From the cell containing the given text, extract its center point as (x, y) coordinate. 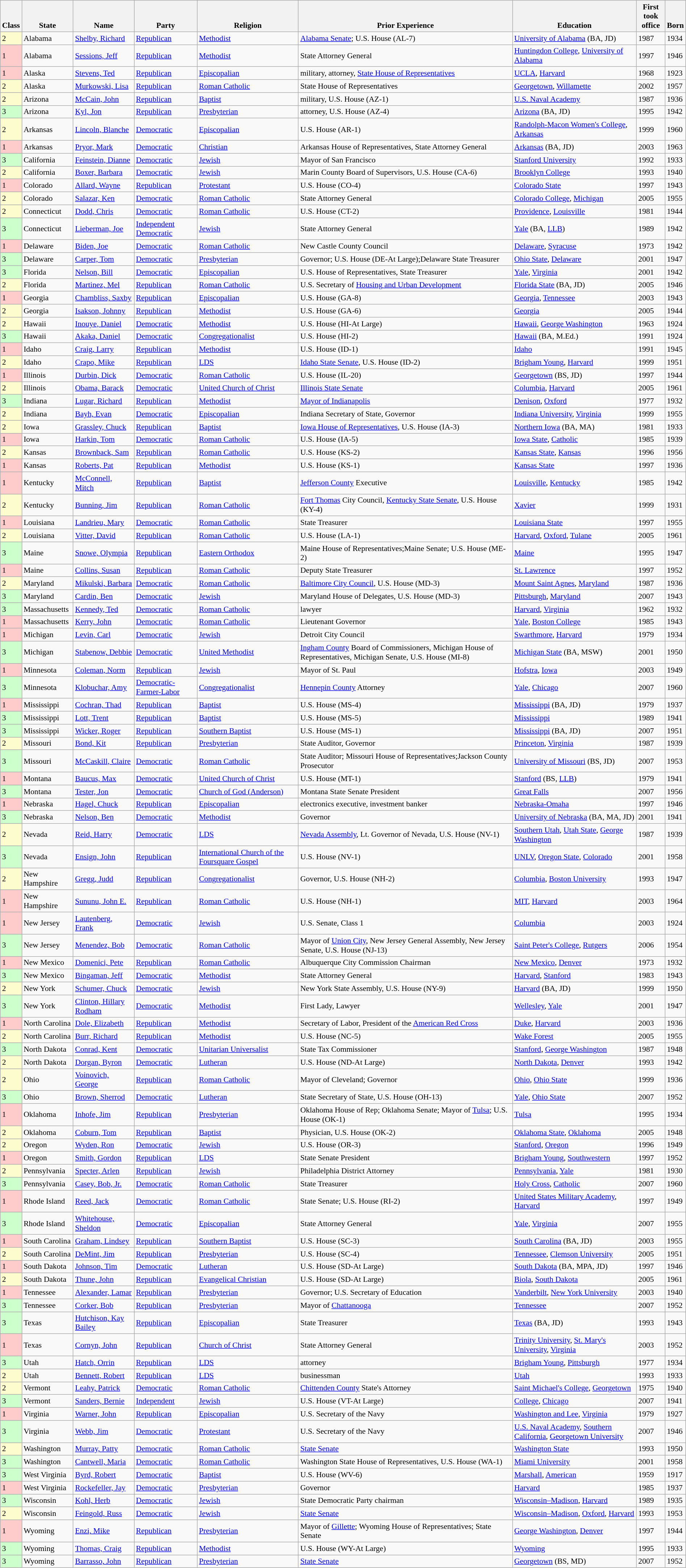
Illinois State Senate (405, 388)
U.S. House (HI-At Large) (405, 324)
Christian (248, 147)
North Dakota, Denver (575, 1062)
Great Falls (575, 792)
Trinity University, St. Mary's University, Virginia (575, 1345)
Alabama Senate; U.S. House (AL-7) (405, 38)
Mayor of Union City, New Jersey General Assembly, New Jersey Senate, U.S. House (NJ-13) (405, 945)
Kerry, John (103, 622)
Inhofe, Jim (103, 1115)
Rockefeller, Jay (103, 1488)
Chambliss, Saxby (103, 298)
Secretary of Labor, President of the American Red Cross (405, 1024)
Marin County Board of Supervisors, U.S. House (CA-6) (405, 173)
Delaware, Syracuse (575, 246)
Mayor of Chattanooga (405, 1305)
Wellesley, Yale (575, 1006)
U.S. House (IL-20) (405, 375)
businessman (405, 1376)
Georgetown (BS, MD) (575, 1561)
Church of God (Anderson) (248, 792)
Lieberman, Joe (103, 229)
Texas (BA, JD) (575, 1323)
New Mexico, Denver (575, 963)
Born (675, 16)
Philadelphia District Attorney (405, 1171)
Louisiana State (575, 523)
State Senate President (405, 1158)
U.S. House (SC-3) (405, 1241)
New York State Assembly, U.S. House (NY-9) (405, 989)
Webb, Jim (103, 1431)
Dodd, Chris (103, 211)
U.S. House (AR-1) (405, 130)
Pryor, Mark (103, 147)
U.S. House (WY-At Large) (405, 1548)
Vanderbilt, New York University (575, 1293)
Sanders, Bernie (103, 1401)
U.S. House (NV-1) (405, 857)
Governor; U.S. Secretary of Education (405, 1293)
1917 (675, 1475)
Physician, U.S. House (OK-2) (405, 1132)
United Methodist (248, 653)
military, attorney, State House of Representatives (405, 73)
Independent (166, 1401)
Deputy State Treasurer (405, 571)
U.S. House (OR-3) (405, 1145)
Independent Democratic (166, 229)
Bond, Kit (103, 743)
Huntingdon College, University of Alabama (575, 56)
1983 (651, 976)
Baucus, Max (103, 779)
Duke, Harvard (575, 1024)
Randolph-Macon Women's College, Arkansas (575, 130)
Unitarian Universalist (248, 1050)
Iowa State, Catholic (575, 440)
Providence, Louisville (575, 211)
U.S. Naval Academy, Southern California, Georgetown University (575, 1431)
Landrieu, Mary (103, 523)
1923 (675, 73)
Biola, South Dakota (575, 1280)
Grassley, Chuck (103, 427)
Cochran, Thad (103, 705)
Isakson, Johnny (103, 311)
Class (11, 16)
Governor; U.S. House (DE-At Large);Delaware State Treasurer (405, 259)
Oklahoma House of Rep; Oklahoma Senate; Mayor of Tulsa; U.S. House (OK-1) (405, 1115)
First tookoffice (651, 16)
Holy Cross, Catholic (575, 1184)
U.S. House (IA-5) (405, 440)
U.S. House (CO-4) (405, 186)
U.S. House (SC-4) (405, 1254)
Mayor of San Francisco (405, 160)
Feingold, Russ (103, 1514)
Coburn, Tom (103, 1132)
Wyden, Ron (103, 1145)
Brigham Young, Pittsburgh (575, 1363)
2006 (651, 945)
Education (575, 16)
Prior Experience (405, 16)
Arizona (BA, JD) (575, 112)
Harvard, Oxford, Tulane (575, 535)
1931 (675, 505)
McCain, John (103, 99)
University of Alabama (BA, JD) (575, 38)
U.S. House (VT-At Large) (405, 1401)
MIT, Harvard (575, 901)
Leahy, Patrick (103, 1388)
Thune, John (103, 1280)
Enzi, Mike (103, 1531)
U.S. House (KS-2) (405, 453)
Obama, Barack (103, 388)
Mount Saint Agnes, Maryland (575, 584)
International Church of the Foursquare Gospel (248, 857)
Xavier (575, 505)
Colorado State (575, 186)
Cardin, Ben (103, 596)
Michigan State (BA, MSW) (575, 653)
U.S. House (GA-8) (405, 298)
Princeton, Virginia (575, 743)
Kennedy, Ted (103, 609)
University of Nebraska (BA, MA, JD) (575, 817)
Martinez, Mel (103, 285)
Stabenow, Debbie (103, 653)
Bingaman, Jeff (103, 976)
Graham, Lindsey (103, 1241)
Tennessee, Clemson University (575, 1254)
Cantwell, Maria (103, 1462)
Kohl, Herb (103, 1501)
State Senate; U.S. House (RI-2) (405, 1201)
Barrasso, John (103, 1561)
St. Lawrence (575, 571)
Hutchison, Kay Bailey (103, 1323)
Lugar, Richard (103, 401)
Domenici, Pete (103, 963)
Party (166, 16)
Voinovich, George (103, 1080)
State House of Representatives (405, 86)
1930 (675, 1171)
Governor, U.S. House (NH-2) (405, 879)
U.S. Secretary of Housing and Urban Development (405, 285)
Brigham Young, Southwestern (575, 1158)
George Washington, Denver (575, 1531)
Louisville, Kentucky (575, 483)
Stanford, Oregon (575, 1145)
Mayor of Gillette; Wyoming House of Representatives; State Senate (405, 1531)
Casey, Bob, Jr. (103, 1184)
Sununu, John E. (103, 901)
Corker, Bob (103, 1305)
U.S. House (ID-1) (405, 349)
U.S. House (NH-1) (405, 901)
Carper, Tom (103, 259)
U.S. House (WV-6) (405, 1475)
Columbia, Harvard (575, 388)
U.S. House (GA-6) (405, 311)
attorney (405, 1363)
Johnson, Tim (103, 1267)
Georgia, Tennessee (575, 298)
Specter, Arlen (103, 1171)
Jefferson County Executive (405, 483)
Lieutenant Governor (405, 622)
Bayh, Evan (103, 414)
U.S. House (MS-1) (405, 731)
UCLA, Harvard (575, 73)
Church of Christ (248, 1345)
U.S. House (MT-1) (405, 779)
Swarthmore, Harvard (575, 635)
McConnell, Mitch (103, 483)
1968 (651, 73)
Saint Michael's College, Georgetown (575, 1388)
Tester, Jon (103, 792)
State Secretary of State, U.S. House (OH-13) (405, 1097)
Warner, John (103, 1414)
Thomas, Craig (103, 1548)
lawyer (405, 609)
Shelby, Richard (103, 38)
Washington and Lee, Virginia (575, 1414)
Wisconsin–Madison, Oxford, Harvard (575, 1514)
Denison, Oxford (575, 401)
Allard, Wayne (103, 186)
Vitter, David (103, 535)
Cornyn, John (103, 1345)
Coleman, Norm (103, 670)
Florida State (BA, JD) (575, 285)
Reed, Jack (103, 1201)
Byrd, Robert (103, 1475)
Wisconsin–Madison, Harvard (575, 1501)
Dole, Elizabeth (103, 1024)
Nevada Assembly, Lt. Governor of Nevada, U.S. House (NV-1) (405, 835)
Craig, Larry (103, 349)
Indiana University, Virginia (575, 414)
Brownback, Sam (103, 453)
Nelson, Bill (103, 272)
Hagel, Chuck (103, 804)
electronics executive, investment banker (405, 804)
Indiana Secretary of State, Governor (405, 414)
Salazar, Ken (103, 199)
1964 (675, 901)
Georgetown, Willamette (575, 86)
1935 (675, 1501)
Tulsa (575, 1115)
Religion (248, 16)
Wicker, Roger (103, 731)
Yale, Chicago (575, 687)
Colorado College, Michigan (575, 199)
Boxer, Barbara (103, 173)
1954 (675, 945)
Hennepin County Attorney (405, 687)
Mayor of St. Paul (405, 670)
Sessions, Jeff (103, 56)
Democratic-Farmer-Labor (166, 687)
1962 (651, 609)
U.S. House (CT-2) (405, 211)
Brown, Sherrod (103, 1097)
Montana State Senate President (405, 792)
Snowe, Olympia (103, 553)
U.S. House (MS-5) (405, 718)
Collins, Susan (103, 571)
Washington State House of Representatives, U.S. House (WA-1) (405, 1462)
Stanford (BS, LLB) (575, 779)
New Castle County Council (405, 246)
1957 (675, 86)
Nelson, Ben (103, 817)
State (47, 16)
Pennsylvania, Yale (575, 1171)
Harkin, Tom (103, 440)
1945 (675, 349)
Harvard, Stanford (575, 976)
Mayor of Indianapolis (405, 401)
South Dakota (BA, MPA, JD) (575, 1267)
Ohio State, Delaware (575, 259)
Baltimore City Council, U.S. House (MD-3) (405, 584)
United States Military Academy, Harvard (575, 1201)
Burr, Richard (103, 1037)
Stanford, George Washington (575, 1050)
Hofstra, Iowa (575, 670)
Inouye, Daniel (103, 324)
McCaskill, Claire (103, 761)
Wake Forest (575, 1037)
U.S. House (LA-1) (405, 535)
Nebraska-Omaha (575, 804)
Maryland House of Delegates, U.S. House (MD-3) (405, 596)
Evangelical Christian (248, 1280)
Klobuchar, Amy (103, 687)
Bennett, Robert (103, 1376)
South Carolina (BA, JD) (575, 1241)
Yale (BA, LLB) (575, 229)
Hawaii (BA, M.Ed.) (575, 336)
Iowa House of Representatives, U.S. House (IA-3) (405, 427)
Ingham County Board of Commissioners, Michigan House of Representatives, Michigan Senate, U.S. House (MI-8) (405, 653)
Fort Thomas City Council, Kentucky State Senate, U.S. House (KY-4) (405, 505)
Northern Iowa (BA, MA) (575, 427)
DeMint, Jim (103, 1254)
Lott, Trent (103, 718)
Arkansas House of Representatives, State Attorney General (405, 147)
attorney, U.S. House (AZ-4) (405, 112)
Saint Peter's College, Rutgers (575, 945)
Stanford University (575, 160)
Yale, Boston College (575, 622)
Murkowski, Lisa (103, 86)
Lincoln, Blanche (103, 130)
Clinton, Hillary Rodham (103, 1006)
Mikulski, Barbara (103, 584)
Murray, Patty (103, 1449)
U.S. House (MS-4) (405, 705)
Ohio, Ohio State (575, 1080)
Harvard (575, 1488)
1959 (651, 1475)
Dorgan, Byron (103, 1062)
Eastern Orthodox (248, 553)
Idaho State Senate, U.S. House (ID-2) (405, 363)
Akaka, Daniel (103, 336)
U.S. Naval Academy (575, 99)
Stevens, Ted (103, 73)
Kansas State, Kansas (575, 453)
Hawaii, George Washington (575, 324)
Conrad, Kent (103, 1050)
State Auditor; Missouri House of Representatives;Jackson County Prosecutor (405, 761)
Yale, Ohio State (575, 1097)
Maine House of Representatives;Maine Senate; U.S. House (ME-2) (405, 553)
Durbin, Dick (103, 375)
Crapo, Mike (103, 363)
Chittenden County State's Attorney (405, 1388)
UNLV, Oregon State, Colorado (575, 857)
1992 (651, 160)
Columbia (575, 923)
U.S. House (NC-5) (405, 1037)
Schumer, Chuck (103, 989)
U.S. House (ND-At Large) (405, 1062)
Whitehouse, Sheldon (103, 1224)
University of Missouri (BS, JD) (575, 761)
Detroit City Council (405, 635)
Washington State (575, 1449)
Ensign, John (103, 857)
Harvard (BA, JD) (575, 989)
military, U.S. House (AZ-1) (405, 99)
Gregg, Judd (103, 879)
1927 (675, 1414)
Lautenberg, Frank (103, 923)
Kansas State (575, 466)
Alexander, Lamar (103, 1293)
Feinstein, Dianne (103, 160)
Brigham Young, Harvard (575, 363)
Reid, Harry (103, 835)
Levin, Carl (103, 635)
2002 (651, 86)
U.S. House (HI-2) (405, 336)
Bunning, Jim (103, 505)
Georgetown (BS, JD) (575, 375)
Oklahoma State, Oklahoma (575, 1132)
Columbia, Boston University (575, 879)
Marshall, American (575, 1475)
State Auditor, Governor (405, 743)
Mayor of Cleveland; Governor (405, 1080)
First Lady, Lawyer (405, 1006)
Kyl, Jon (103, 112)
Harvard, Virginia (575, 609)
1975 (651, 1388)
Brooklyn College (575, 173)
Name (103, 16)
State Democratic Party chairman (405, 1501)
Arkansas (BA, JD) (575, 147)
State Tax Commissioner (405, 1050)
Hatch, Orrin (103, 1363)
U.S. House (KS-1) (405, 466)
Roberts, Pat (103, 466)
College, Chicago (575, 1401)
Southern Utah, Utah State, George Washington (575, 835)
Biden, Joe (103, 246)
Miami University (575, 1462)
U.S. House of Representatives, State Treasurer (405, 272)
Albuquerque City Commission Chairman (405, 963)
U.S. Senate, Class 1 (405, 923)
Smith, Gordon (103, 1158)
Menendez, Bob (103, 945)
Pittsburgh, Maryland (575, 596)
